For the text-containing cell, return its midpoint in [X, Y] coordinate format. 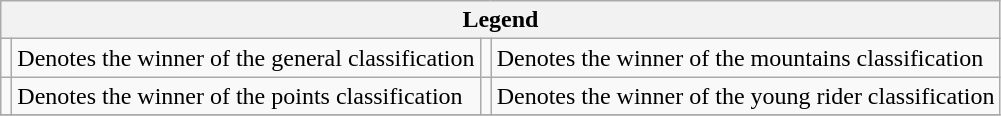
Legend [500, 20]
Denotes the winner of the mountains classification [746, 58]
Denotes the winner of the young rider classification [746, 96]
Denotes the winner of the points classification [246, 96]
Denotes the winner of the general classification [246, 58]
